For the text-containing cell, return its midpoint in [X, Y] coordinate format. 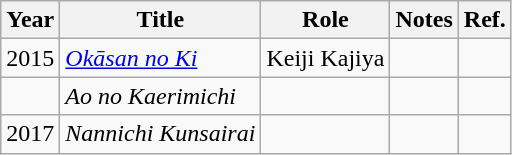
Title [160, 20]
Role [326, 20]
2015 [30, 58]
Year [30, 20]
Ao no Kaerimichi [160, 96]
Okāsan no Ki [160, 58]
Ref. [484, 20]
Keiji Kajiya [326, 58]
Nannichi Kunsairai [160, 134]
2017 [30, 134]
Notes [424, 20]
